Capture the cell that displays the provided text and extract its (X, Y) central coordinate. 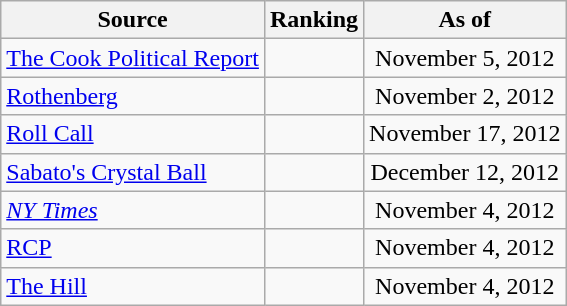
The Cook Political Report (133, 58)
NY Times (133, 210)
The Hill (133, 286)
As of (465, 20)
November 5, 2012 (465, 58)
Ranking (314, 20)
Sabato's Crystal Ball (133, 172)
December 12, 2012 (465, 172)
RCP (133, 248)
November 17, 2012 (465, 134)
Source (133, 20)
November 2, 2012 (465, 96)
Rothenberg (133, 96)
Roll Call (133, 134)
